Output the [X, Y] coordinate of the center of the cell containing the given text.  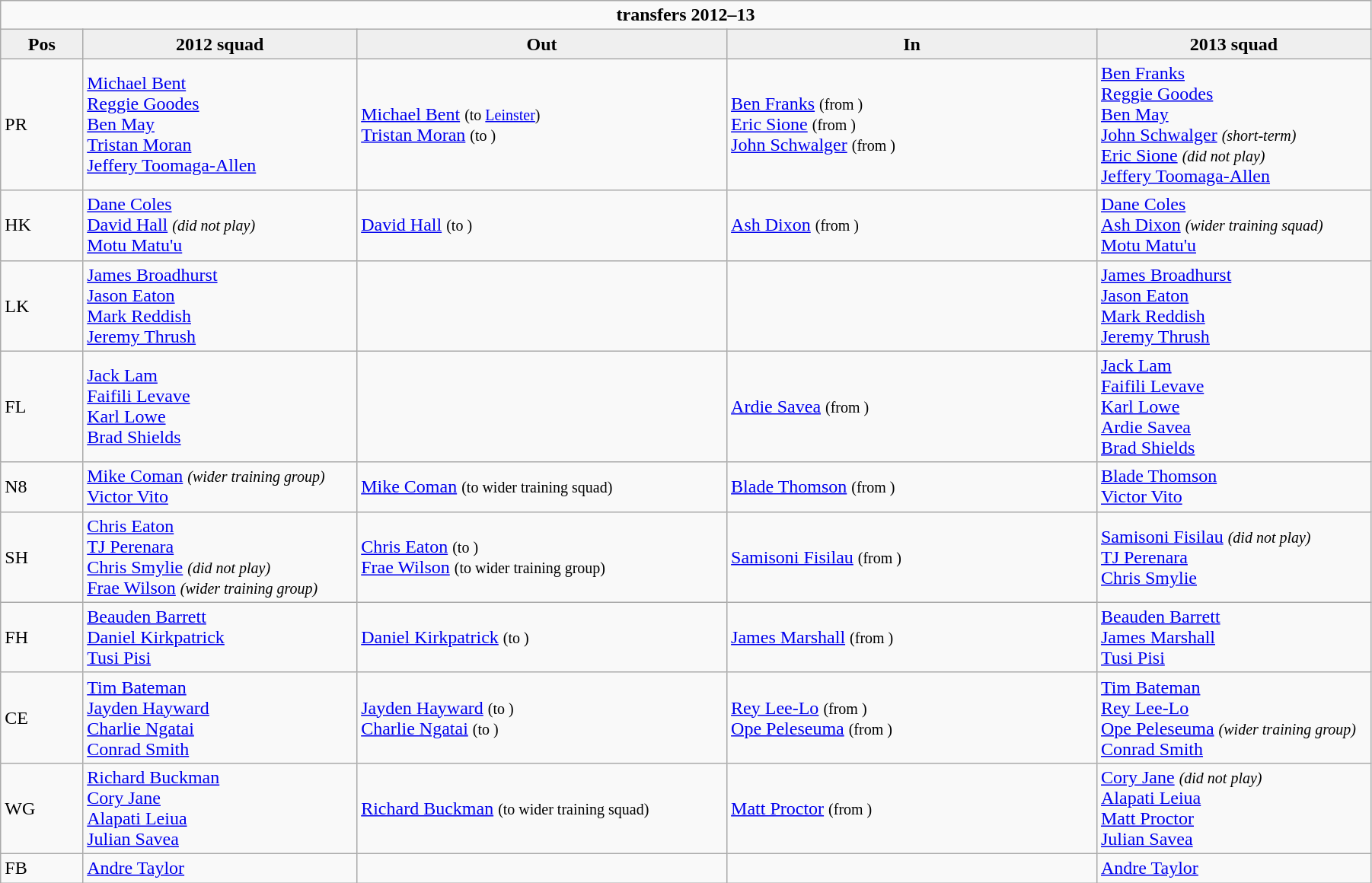
Tim BatemanRey Lee-LoOpe Peleseuma (wider training group)Conrad Smith [1233, 717]
James Marshall (from ) [912, 637]
Mike Coman (wider training group)Victor Vito [220, 487]
Jack LamFaifili LevaveKarl LoweArdie SaveaBrad Shields [1233, 406]
PR [42, 125]
HK [42, 225]
Ardie Savea (from ) [912, 406]
Richard BuckmanCory JaneAlapati LeiuaJulian Savea [220, 808]
WG [42, 808]
Matt Proctor (from ) [912, 808]
2012 squad [220, 44]
FH [42, 637]
Beauden BarrettDaniel KirkpatrickTusi Pisi [220, 637]
LK [42, 306]
Blade Thomson (from ) [912, 487]
FL [42, 406]
In [912, 44]
N8 [42, 487]
Beauden BarrettJames MarshallTusi Pisi [1233, 637]
Mike Coman (to wider training squad) [542, 487]
Samisoni Fisilau (from ) [912, 557]
Richard Buckman (to wider training squad) [542, 808]
Pos [42, 44]
Daniel Kirkpatrick (to ) [542, 637]
Ben Franks (from ) Eric Sione (from ) John Schwalger (from ) [912, 125]
Blade ThomsonVictor Vito [1233, 487]
2013 squad [1233, 44]
Chris Eaton (to ) Frae Wilson (to wider training group) [542, 557]
Jayden Hayward (to ) Charlie Ngatai (to ) [542, 717]
Ben FranksReggie GoodesBen MayJohn Schwalger (short-term)Eric Sione (did not play)Jeffery Toomaga-Allen [1233, 125]
Cory Jane (did not play)Alapati LeiuaMatt ProctorJulian Savea [1233, 808]
Dane ColesAsh Dixon (wider training squad)Motu Matu'u [1233, 225]
Samisoni Fisilau (did not play)TJ PerenaraChris Smylie [1233, 557]
Michael BentReggie GoodesBen MayTristan MoranJeffery Toomaga-Allen [220, 125]
Ash Dixon (from ) [912, 225]
Out [542, 44]
Dane ColesDavid Hall (did not play)Motu Matu'u [220, 225]
FB [42, 868]
Rey Lee-Lo (from ) Ope Peleseuma (from ) [912, 717]
transfers 2012–13 [686, 15]
David Hall (to ) [542, 225]
Chris EatonTJ PerenaraChris Smylie (did not play)Frae Wilson (wider training group) [220, 557]
Jack LamFaifili LevaveKarl LoweBrad Shields [220, 406]
Michael Bent (to Leinster) Tristan Moran (to ) [542, 125]
Tim BatemanJayden HaywardCharlie NgataiConrad Smith [220, 717]
CE [42, 717]
SH [42, 557]
